Determine the (X, Y) coordinate at the center of the cell enclosing the given text.  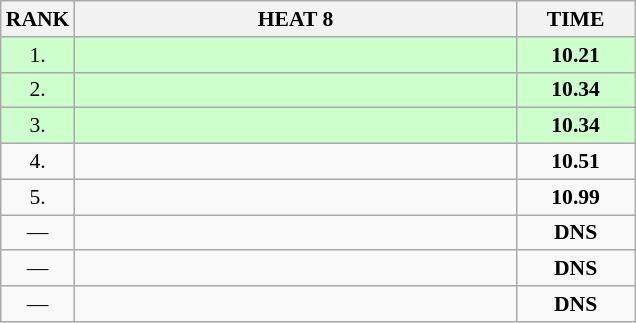
10.99 (576, 197)
1. (38, 55)
10.21 (576, 55)
2. (38, 90)
HEAT 8 (295, 19)
TIME (576, 19)
4. (38, 162)
5. (38, 197)
3. (38, 126)
10.51 (576, 162)
RANK (38, 19)
